Scan for the cell matching the given text and deliver its [x, y] coordinate at center. 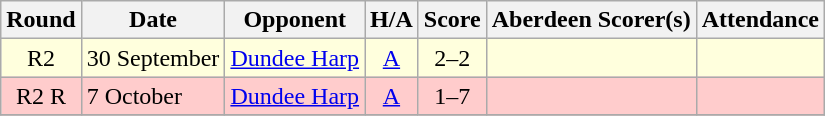
30 September [153, 58]
H/A [392, 20]
1–7 [452, 96]
2–2 [452, 58]
Score [452, 20]
R2 [41, 58]
Date [153, 20]
7 October [153, 96]
R2 R [41, 96]
Attendance [760, 20]
Opponent [295, 20]
Round [41, 20]
Aberdeen Scorer(s) [591, 20]
